Provide the (X, Y) coordinate of the cell's center where the given text is located.  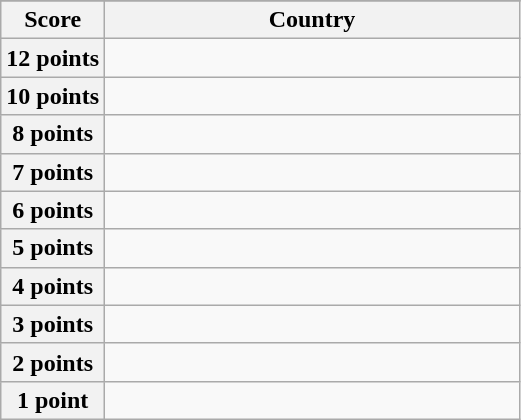
Country (312, 20)
Score (53, 20)
6 points (53, 210)
7 points (53, 172)
4 points (53, 286)
2 points (53, 362)
12 points (53, 58)
3 points (53, 324)
10 points (53, 96)
5 points (53, 248)
1 point (53, 400)
8 points (53, 134)
